From the cell containing the given text, extract its center point as (X, Y) coordinate. 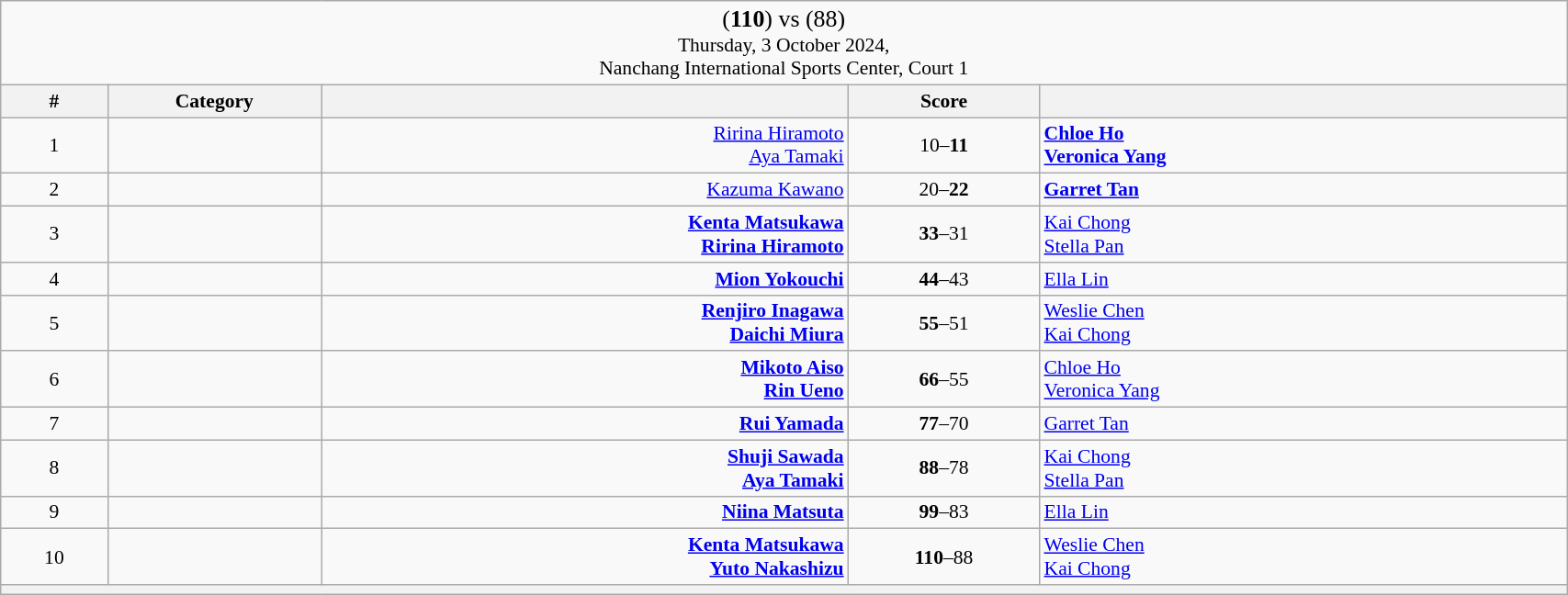
110–88 (944, 556)
7 (54, 424)
Kenta Matsukawa Ririna Hiramoto (585, 235)
Category (215, 101)
Kazuma Kawano (585, 190)
3 (54, 235)
1 (54, 145)
77–70 (944, 424)
2 (54, 190)
10 (54, 556)
44–43 (944, 279)
Mion Yokouchi (585, 279)
Score (944, 101)
Kenta Matsukawa Yuto Nakashizu (585, 556)
55–51 (944, 323)
8 (54, 468)
Rui Yamada (585, 424)
88–78 (944, 468)
Niina Matsuta (585, 512)
# (54, 101)
Ririna Hiramoto Aya Tamaki (585, 145)
6 (54, 380)
5 (54, 323)
20–22 (944, 190)
33–31 (944, 235)
Mikoto Aiso Rin Ueno (585, 380)
9 (54, 512)
66–55 (944, 380)
10–11 (944, 145)
4 (54, 279)
(110) vs (88) Thursday, 3 October 2024, Nanchang International Sports Center, Court 1 (784, 42)
Shuji Sawada Aya Tamaki (585, 468)
99–83 (944, 512)
Renjiro Inagawa Daichi Miura (585, 323)
